Detect which cell encompasses the target text, then output its (x, y) center coordinate. 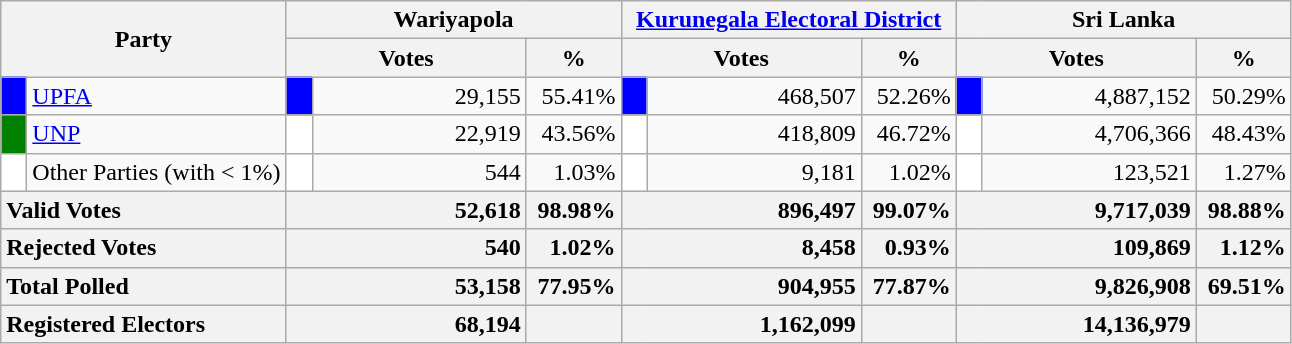
50.29% (1244, 96)
52,618 (406, 210)
98.88% (1244, 210)
UNP (156, 134)
544 (419, 172)
9,717,039 (1076, 210)
55.41% (574, 96)
1.27% (1244, 172)
Sri Lanka (1124, 20)
109,869 (1076, 248)
Valid Votes (144, 210)
Other Parties (with < 1%) (156, 172)
14,136,979 (1076, 324)
53,158 (406, 286)
Party (144, 39)
UPFA (156, 96)
1,162,099 (741, 324)
46.72% (908, 134)
4,887,152 (1089, 96)
52.26% (908, 96)
98.98% (574, 210)
904,955 (741, 286)
77.95% (574, 286)
Rejected Votes (144, 248)
Registered Electors (144, 324)
123,521 (1089, 172)
48.43% (1244, 134)
69.51% (1244, 286)
9,181 (754, 172)
29,155 (419, 96)
Kurunegala Electoral District (788, 20)
468,507 (754, 96)
99.07% (908, 210)
22,919 (419, 134)
9,826,908 (1076, 286)
0.93% (908, 248)
540 (406, 248)
1.03% (574, 172)
896,497 (741, 210)
77.87% (908, 286)
8,458 (741, 248)
1.12% (1244, 248)
Wariyapola (454, 20)
418,809 (754, 134)
4,706,366 (1089, 134)
43.56% (574, 134)
Total Polled (144, 286)
68,194 (406, 324)
